Identify which cell holds the provided text, then report its [x, y] central coordinate. 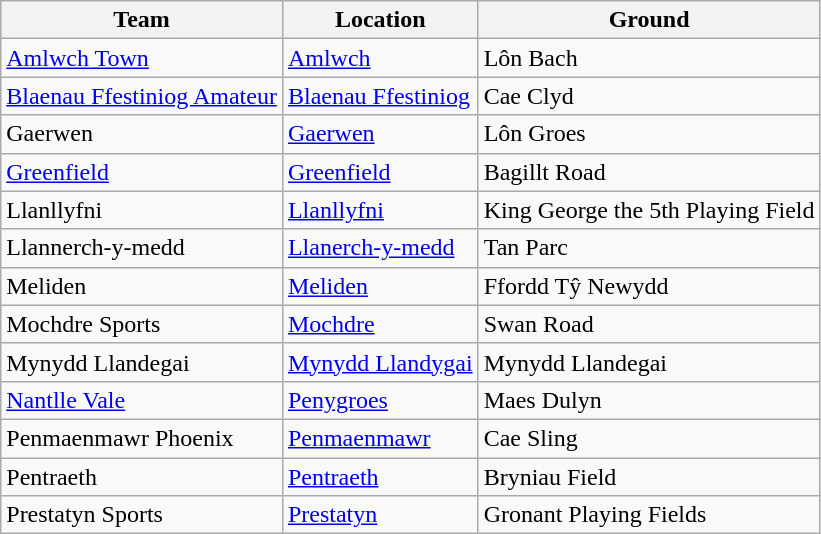
Amlwch [380, 58]
Llannerch-y-medd [142, 248]
Lôn Groes [649, 134]
Maes Dulyn [649, 400]
Blaenau Ffestiniog Amateur [142, 96]
Cae Clyd [649, 96]
Mynydd Llandygai [380, 362]
Penmaenmawr [380, 438]
Lôn Bach [649, 58]
Cae Sling [649, 438]
Location [380, 20]
Blaenau Ffestiniog [380, 96]
Prestatyn [380, 515]
Ffordd Tŷ Newydd [649, 286]
King George the 5th Playing Field [649, 210]
Penmaenmawr Phoenix [142, 438]
Mochdre Sports [142, 324]
Gronant Playing Fields [649, 515]
Team [142, 20]
Bryniau Field [649, 477]
Bagillt Road [649, 172]
Amlwch Town [142, 58]
Penygroes [380, 400]
Tan Parc [649, 248]
Nantlle Vale [142, 400]
Prestatyn Sports [142, 515]
Mochdre [380, 324]
Swan Road [649, 324]
Ground [649, 20]
Llanerch-y-medd [380, 248]
